Scan for the cell matching the given text and deliver its (X, Y) coordinate at center. 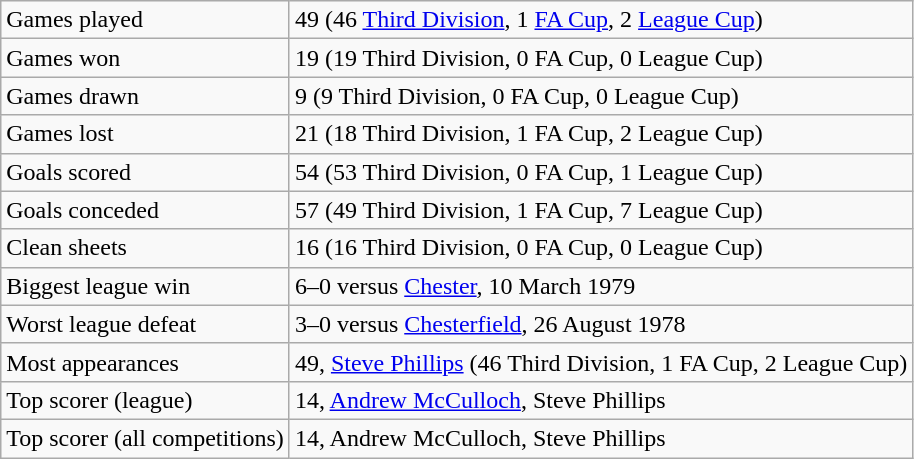
Games lost (146, 134)
Games played (146, 20)
Worst league defeat (146, 324)
3–0 versus Chesterfield, 26 August 1978 (601, 324)
54 (53 Third Division, 0 FA Cup, 1 League Cup) (601, 172)
6–0 versus Chester, 10 March 1979 (601, 286)
Goals conceded (146, 210)
Clean sheets (146, 248)
16 (16 Third Division, 0 FA Cup, 0 League Cup) (601, 248)
19 (19 Third Division, 0 FA Cup, 0 League Cup) (601, 58)
Top scorer (all competitions) (146, 438)
Biggest league win (146, 286)
21 (18 Third Division, 1 FA Cup, 2 League Cup) (601, 134)
9 (9 Third Division, 0 FA Cup, 0 League Cup) (601, 96)
Top scorer (league) (146, 400)
57 (49 Third Division, 1 FA Cup, 7 League Cup) (601, 210)
49, Steve Phillips (46 Third Division, 1 FA Cup, 2 League Cup) (601, 362)
49 (46 Third Division, 1 FA Cup, 2 League Cup) (601, 20)
Games drawn (146, 96)
Games won (146, 58)
Goals scored (146, 172)
Most appearances (146, 362)
